For the text-containing cell, return its midpoint in (X, Y) coordinate format. 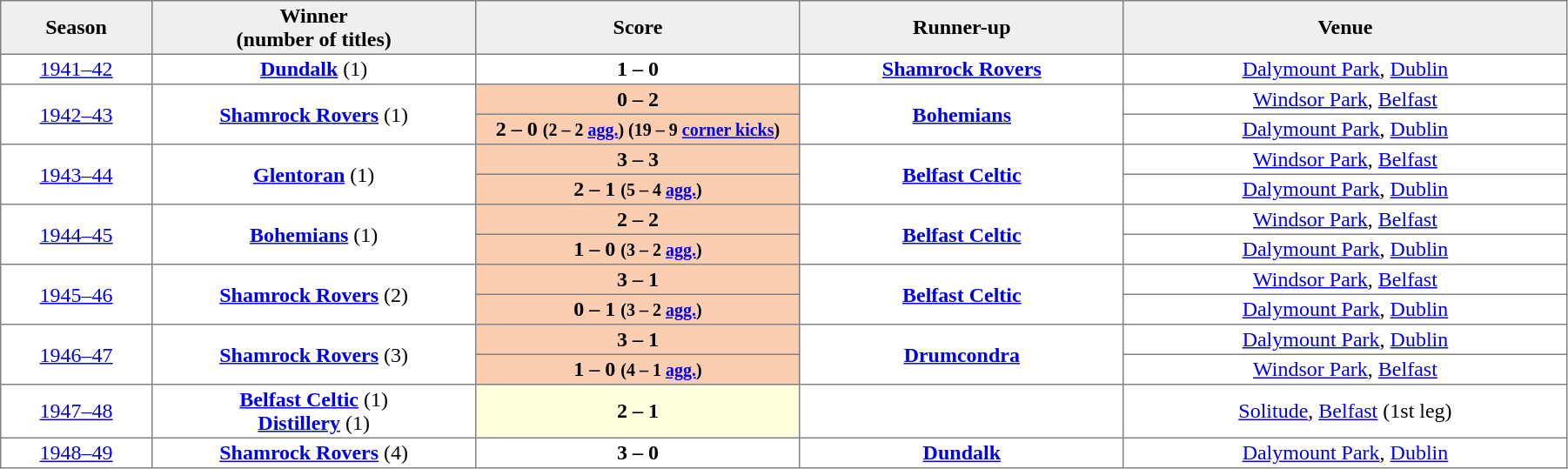
0 – 1 (3 – 2 agg.) (638, 309)
Score (638, 28)
1945–46 (77, 294)
Bohemians (1) (313, 235)
1947–48 (77, 412)
Shamrock Rovers (1) (313, 115)
Shamrock Rovers (3) (313, 355)
2 – 2 (638, 219)
3 – 0 (638, 452)
2 – 0 (2 – 2 agg.) (19 – 9 corner kicks) (638, 129)
1948–49 (77, 452)
Winner(number of titles) (313, 28)
Venue (1345, 28)
Shamrock Rovers (4) (313, 452)
2 – 1 (5 – 4 agg.) (638, 189)
Shamrock Rovers (2) (313, 294)
Solitude, Belfast (1st leg) (1345, 412)
1942–43 (77, 115)
1941–42 (77, 69)
Belfast Celtic (1) Distillery (1) (313, 412)
1944–45 (77, 235)
Dundalk (1) (313, 69)
1943–44 (77, 174)
Dundalk (962, 452)
Runner-up (962, 28)
Season (77, 28)
3 – 3 (638, 159)
1 – 0 (638, 69)
Shamrock Rovers (962, 69)
Drumcondra (962, 355)
Glentoran (1) (313, 174)
Bohemians (962, 115)
1946–47 (77, 355)
0 – 2 (638, 99)
2 – 1 (638, 412)
1 – 0 (3 – 2 agg.) (638, 249)
1 – 0 (4 – 1 agg.) (638, 369)
